Scan for the cell matching the given text and deliver its (x, y) coordinate at center. 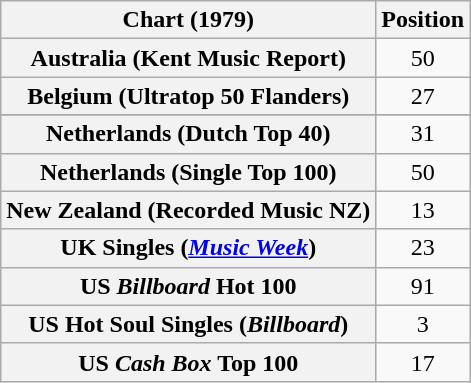
US Cash Box Top 100 (188, 362)
US Billboard Hot 100 (188, 286)
UK Singles (Music Week) (188, 248)
Position (423, 20)
3 (423, 324)
Belgium (Ultratop 50 Flanders) (188, 96)
New Zealand (Recorded Music NZ) (188, 210)
31 (423, 134)
91 (423, 286)
US Hot Soul Singles (Billboard) (188, 324)
27 (423, 96)
Netherlands (Dutch Top 40) (188, 134)
Australia (Kent Music Report) (188, 58)
23 (423, 248)
17 (423, 362)
Chart (1979) (188, 20)
Netherlands (Single Top 100) (188, 172)
13 (423, 210)
